Find where the given text appears and provide that cell's center as (X, Y) coordinate. 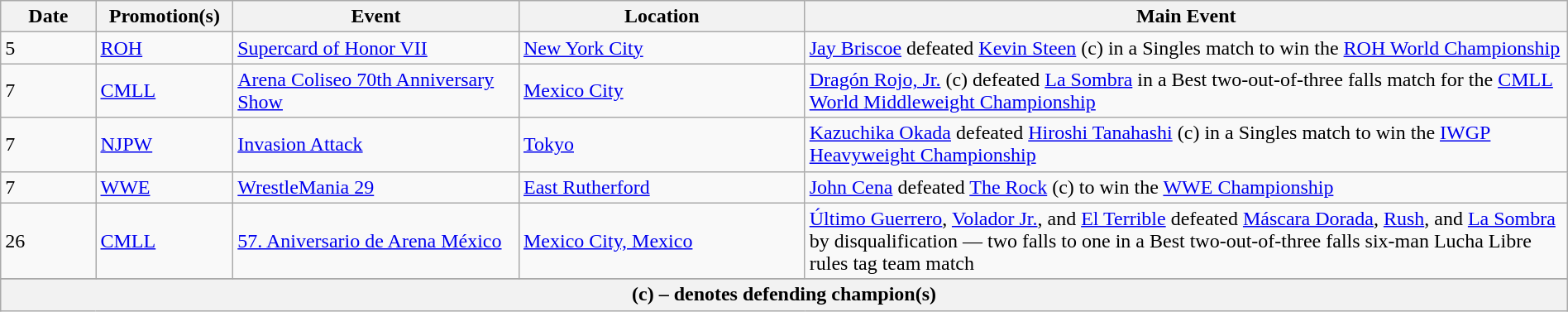
New York City (662, 48)
East Rutherford (662, 187)
Arena Coliseo 70th Anniversary Show (376, 91)
5 (48, 48)
Main Event (1186, 17)
Location (662, 17)
WrestleMania 29 (376, 187)
ROH (165, 48)
John Cena defeated The Rock (c) to win the WWE Championship (1186, 187)
Mexico City (662, 91)
Dragón Rojo, Jr. (c) defeated La Sombra in a Best two-out-of-three falls match for the CMLL World Middleweight Championship (1186, 91)
WWE (165, 187)
Tokyo (662, 144)
Mexico City, Mexico (662, 241)
26 (48, 241)
(c) – denotes defending champion(s) (784, 295)
Kazuchika Okada defeated Hiroshi Tanahashi (c) in a Singles match to win the IWGP Heavyweight Championship (1186, 144)
Jay Briscoe defeated Kevin Steen (c) in a Singles match to win the ROH World Championship (1186, 48)
57. Aniversario de Arena México (376, 241)
Invasion Attack (376, 144)
Event (376, 17)
Promotion(s) (165, 17)
Supercard of Honor VII (376, 48)
Date (48, 17)
NJPW (165, 144)
